Identify which cell holds the provided text, then report its (X, Y) central coordinate. 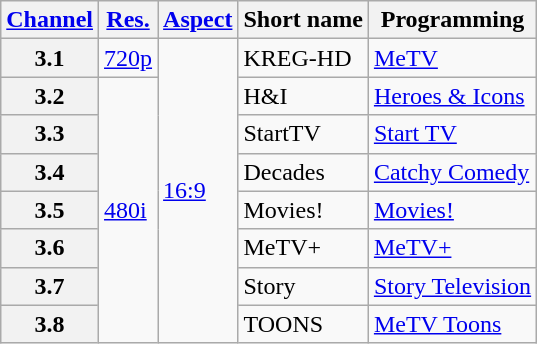
TOONS (303, 324)
MeTV Toons (452, 324)
3.3 (50, 134)
KREG-HD (303, 58)
Res. (128, 20)
StartTV (303, 134)
480i (128, 210)
3.5 (50, 210)
Story (303, 286)
Programming (452, 20)
Channel (50, 20)
Decades (303, 172)
3.7 (50, 286)
Story Television (452, 286)
MeTV (452, 58)
720p (128, 58)
Catchy Comedy (452, 172)
Short name (303, 20)
3.1 (50, 58)
3.8 (50, 324)
Start TV (452, 134)
H&I (303, 96)
Heroes & Icons (452, 96)
16:9 (198, 191)
3.6 (50, 248)
3.2 (50, 96)
3.4 (50, 172)
Aspect (198, 20)
